For the text-containing cell, return its midpoint in (X, Y) coordinate format. 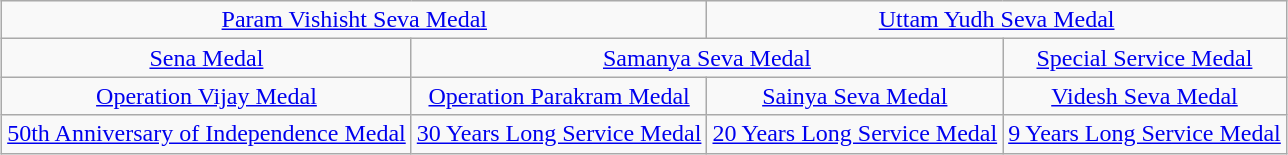
Samanya Seva Medal (706, 58)
Sainya Seva Medal (855, 96)
Videsh Seva Medal (1145, 96)
20 Years Long Service Medal (855, 134)
30 Years Long Service Medal (559, 134)
9 Years Long Service Medal (1145, 134)
Uttam Yudh Seva Medal (996, 20)
Operation Parakram Medal (559, 96)
Special Service Medal (1145, 58)
Param Vishisht Seva Medal (354, 20)
50th Anniversary of Independence Medal (207, 134)
Operation Vijay Medal (207, 96)
Sena Medal (207, 58)
